Return [x, y] of the center of cell containing provided text 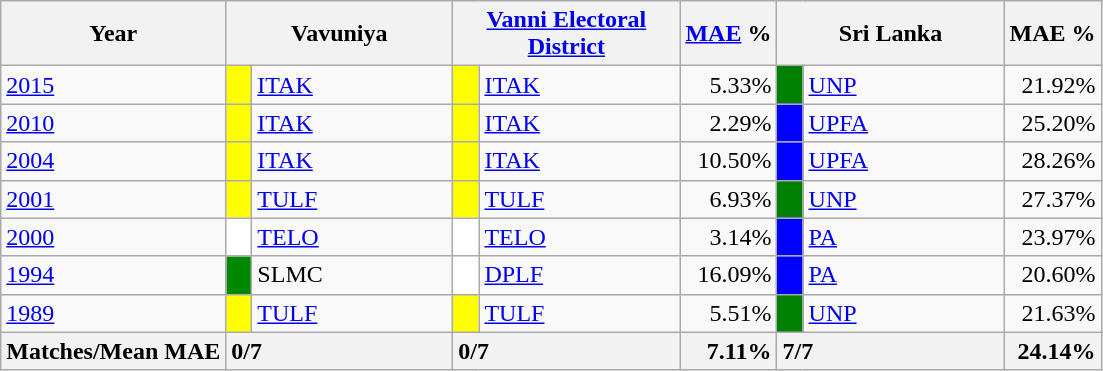
Sri Lanka [890, 34]
2010 [114, 123]
20.60% [1052, 275]
2001 [114, 199]
16.09% [728, 275]
23.97% [1052, 237]
Vavuniya [340, 34]
2004 [114, 161]
27.37% [1052, 199]
24.14% [1052, 351]
28.26% [1052, 161]
DPLF [580, 275]
2000 [114, 237]
3.14% [728, 237]
2.29% [728, 123]
1994 [114, 275]
7.11% [728, 351]
25.20% [1052, 123]
5.33% [728, 85]
21.63% [1052, 313]
7/7 [890, 351]
Matches/Mean MAE [114, 351]
2015 [114, 85]
Year [114, 34]
6.93% [728, 199]
10.50% [728, 161]
1989 [114, 313]
Vanni Electoral District [566, 34]
5.51% [728, 313]
21.92% [1052, 85]
SLMC [352, 275]
